Capture the cell that displays the provided text and extract its [x, y] central coordinate. 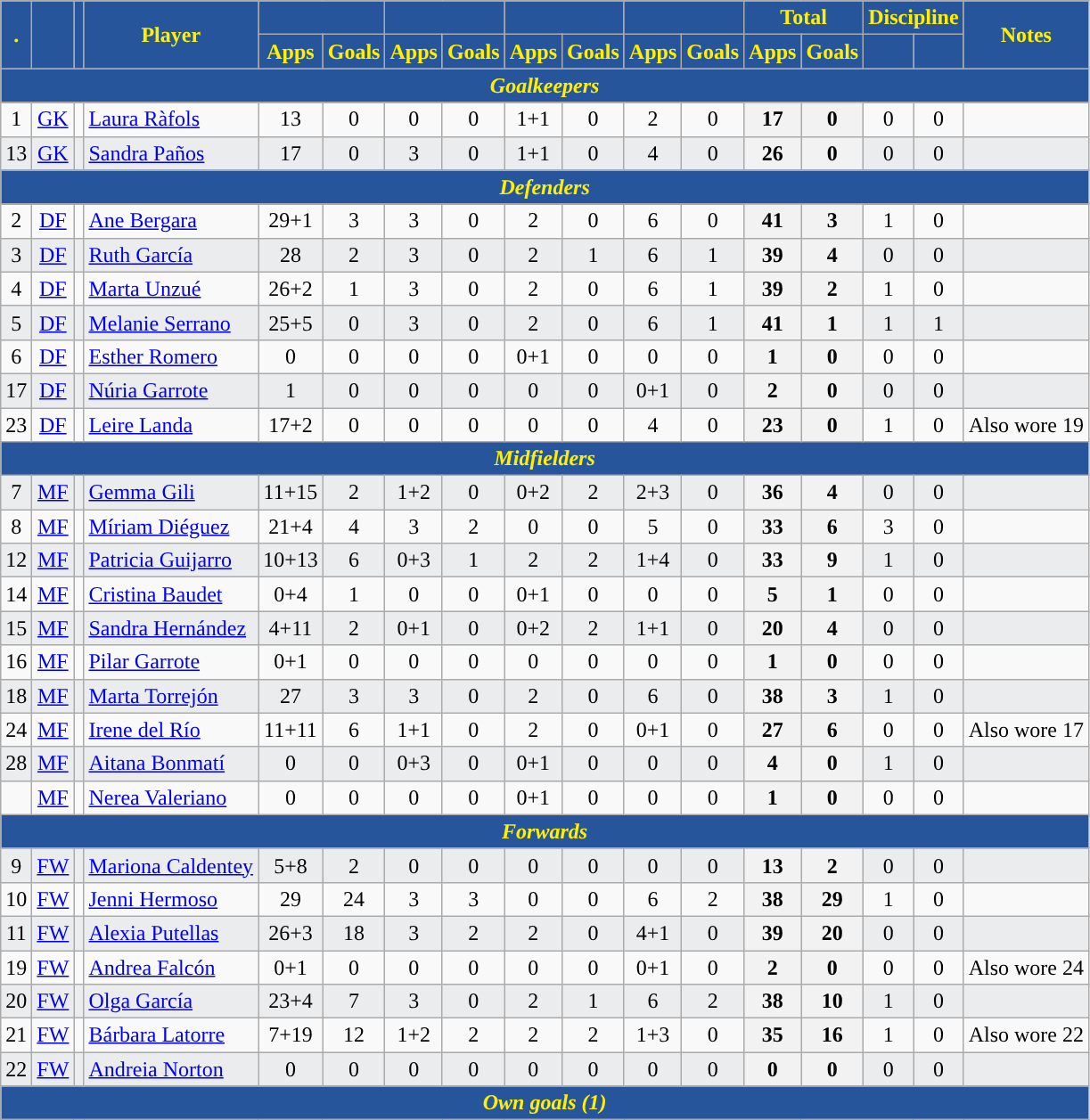
. [16, 35]
Andreia Norton [171, 1069]
Also wore 24 [1026, 967]
21+4 [291, 527]
23+4 [291, 1001]
Melanie Serrano [171, 323]
Núria Garrote [171, 390]
Patricia Guijarro [171, 560]
Marta Torrejón [171, 696]
17+2 [291, 425]
Ruth García [171, 255]
Player [171, 35]
0+4 [291, 594]
21 [16, 1035]
Also wore 19 [1026, 425]
Mariona Caldentey [171, 865]
Sandra Hernández [171, 628]
Forwards [545, 831]
4+11 [291, 628]
Nerea Valeriano [171, 797]
Andrea Falcón [171, 967]
Also wore 22 [1026, 1035]
7+19 [291, 1035]
Leire Landa [171, 425]
Jenni Hermoso [171, 899]
36 [773, 493]
Notes [1026, 35]
2+3 [652, 493]
11 [16, 933]
29+1 [291, 221]
Ane Bergara [171, 221]
Cristina Baudet [171, 594]
25+5 [291, 323]
15 [16, 628]
8 [16, 527]
Olga García [171, 1001]
19 [16, 967]
Pilar Garrote [171, 662]
Gemma Gili [171, 493]
Alexia Putellas [171, 933]
Own goals (1) [545, 1103]
1+4 [652, 560]
Midfielders [545, 459]
Total [804, 18]
Irene del Río [171, 730]
Esther Romero [171, 356]
5+8 [291, 865]
26+2 [291, 289]
Marta Unzué [171, 289]
Goalkeepers [545, 86]
Aitana Bonmatí [171, 764]
Also wore 17 [1026, 730]
26 [773, 153]
Bárbara Latorre [171, 1035]
1+3 [652, 1035]
10+13 [291, 560]
Discipline [914, 18]
11+15 [291, 493]
4+1 [652, 933]
Laura Ràfols [171, 119]
11+11 [291, 730]
14 [16, 594]
Sandra Paños [171, 153]
22 [16, 1069]
Defenders [545, 187]
Míriam Diéguez [171, 527]
35 [773, 1035]
26+3 [291, 933]
